Output the (X, Y) coordinate of the center of the cell containing the given text.  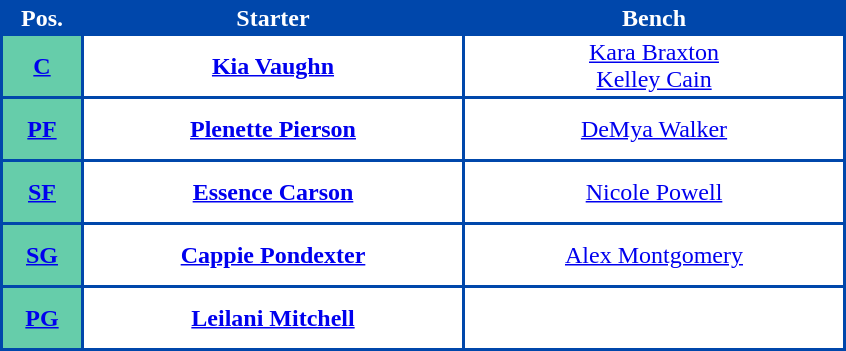
C (42, 66)
SF (42, 192)
Alex Montgomery (654, 255)
Essence Carson (273, 192)
Nicole Powell (654, 192)
PF (42, 129)
DeMya Walker (654, 129)
Plenette Pierson (273, 129)
PG (42, 318)
Cappie Pondexter (273, 255)
Starter (273, 18)
Bench (654, 18)
Kia Vaughn (273, 66)
Pos. (42, 18)
Leilani Mitchell (273, 318)
Kara BraxtonKelley Cain (654, 66)
SG (42, 255)
